Determine the [X, Y] coordinate at the center of the cell enclosing the given text.  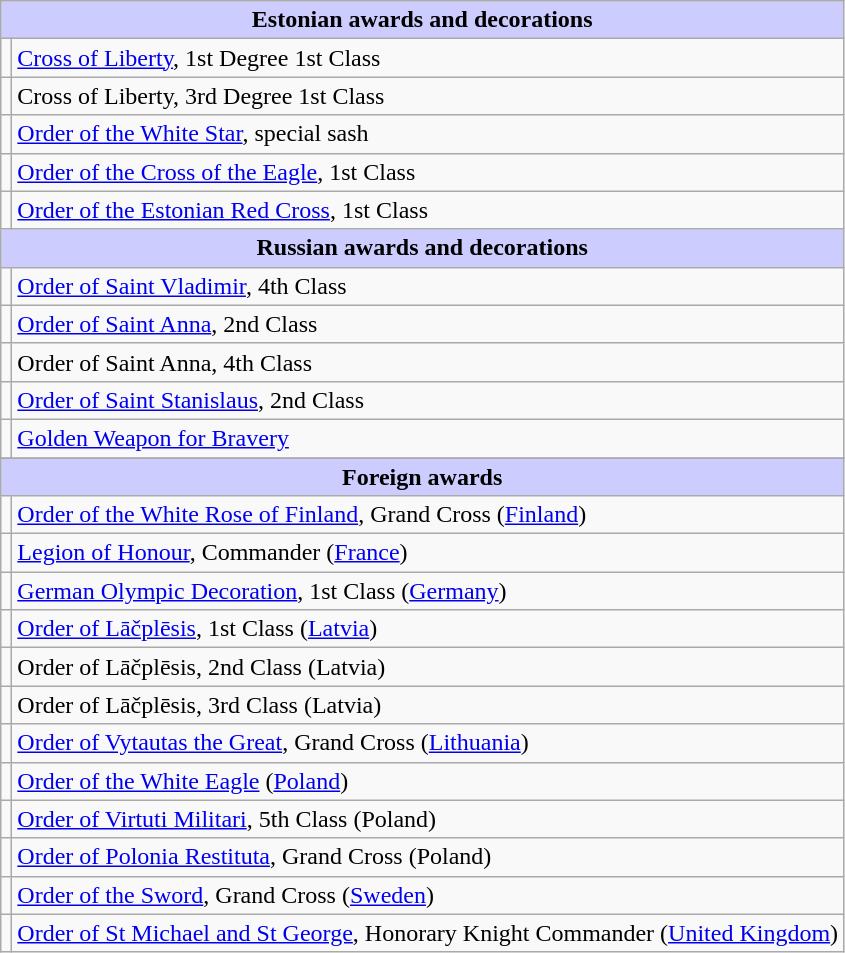
Order of the Estonian Red Cross, 1st Class [428, 210]
Order of Vytautas the Great, Grand Cross (Lithuania) [428, 743]
Order of Lāčplēsis, 3rd Class (Latvia) [428, 705]
Order of the Cross of the Eagle, 1st Class [428, 172]
Order of Polonia Restituta, Grand Cross (Poland) [428, 857]
Order of Lāčplēsis, 1st Class (Latvia) [428, 629]
Legion of Honour, Commander (France) [428, 553]
Foreign awards [422, 477]
Order of the Sword, Grand Cross (Sweden) [428, 895]
Cross of Liberty, 1st Degree 1st Class [428, 58]
Order of Saint Anna, 2nd Class [428, 324]
Order of Saint Vladimir, 4th Class [428, 286]
Russian awards and decorations [422, 248]
Cross of Liberty, 3rd Degree 1st Class [428, 96]
Order of Saint Anna, 4th Class [428, 362]
Order of Virtuti Militari, 5th Class (Poland) [428, 819]
Order of the White Rose of Finland, Grand Cross (Finland) [428, 515]
German Olympic Decoration, 1st Class (Germany) [428, 591]
Estonian awards and decorations [422, 20]
Order of St Michael and St George, Honorary Knight Commander (United Kingdom) [428, 933]
Order of Saint Stanislaus, 2nd Class [428, 400]
Golden Weapon for Bravery [428, 438]
Order of the White Star, special sash [428, 134]
Order of Lāčplēsis, 2nd Class (Latvia) [428, 667]
Order of the White Eagle (Poland) [428, 781]
